Search for the cell housing the specified text and yield its [x, y] center coordinate. 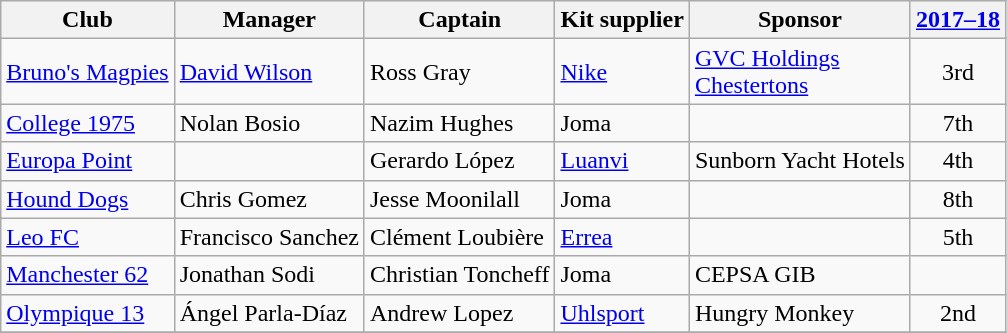
Club [88, 20]
Clément Loubière [459, 237]
3rd [958, 72]
Leo FC [88, 237]
5th [958, 237]
Olympique 13 [88, 313]
Captain [459, 20]
Andrew Lopez [459, 313]
4th [958, 161]
Errea [622, 237]
CEPSA GIB [800, 275]
GVC HoldingsChestertons [800, 72]
Hound Dogs [88, 199]
David Wilson [269, 72]
Nazim Hughes [459, 123]
Manager [269, 20]
Nike [622, 72]
8th [958, 199]
Manchester 62 [88, 275]
Sponsor [800, 20]
Chris Gomez [269, 199]
7th [958, 123]
Bruno's Magpies [88, 72]
2017–18 [958, 20]
Ángel Parla-Díaz [269, 313]
2nd [958, 313]
Luanvi [622, 161]
Gerardo López [459, 161]
Nolan Bosio [269, 123]
Sunborn Yacht Hotels [800, 161]
Ross Gray [459, 72]
Europa Point [88, 161]
Jesse Moonilall [459, 199]
Hungry Monkey [800, 313]
College 1975 [88, 123]
Jonathan Sodi [269, 275]
Christian Toncheff [459, 275]
Kit supplier [622, 20]
Francisco Sanchez [269, 237]
Uhlsport [622, 313]
